Pinpoint the cell where the given text exists, returning its (x, y) midpoint coordinate. 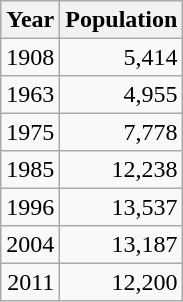
13,537 (122, 206)
12,238 (122, 170)
1996 (30, 206)
2011 (30, 282)
7,778 (122, 132)
5,414 (122, 56)
Population (122, 20)
13,187 (122, 244)
1908 (30, 56)
1963 (30, 94)
4,955 (122, 94)
1985 (30, 170)
2004 (30, 244)
1975 (30, 132)
Year (30, 20)
12,200 (122, 282)
